Output the (x, y) coordinate of the center of the cell containing the given text.  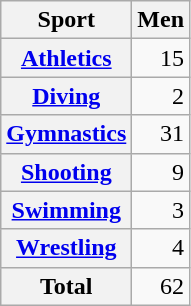
4 (161, 248)
3 (161, 210)
Athletics (66, 58)
Diving (66, 96)
Shooting (66, 172)
Gymnastics (66, 134)
15 (161, 58)
Sport (66, 20)
9 (161, 172)
62 (161, 286)
Total (66, 286)
Men (161, 20)
Wrestling (66, 248)
Swimming (66, 210)
31 (161, 134)
2 (161, 96)
